Output the [x, y] coordinate of the center of the cell containing the given text.  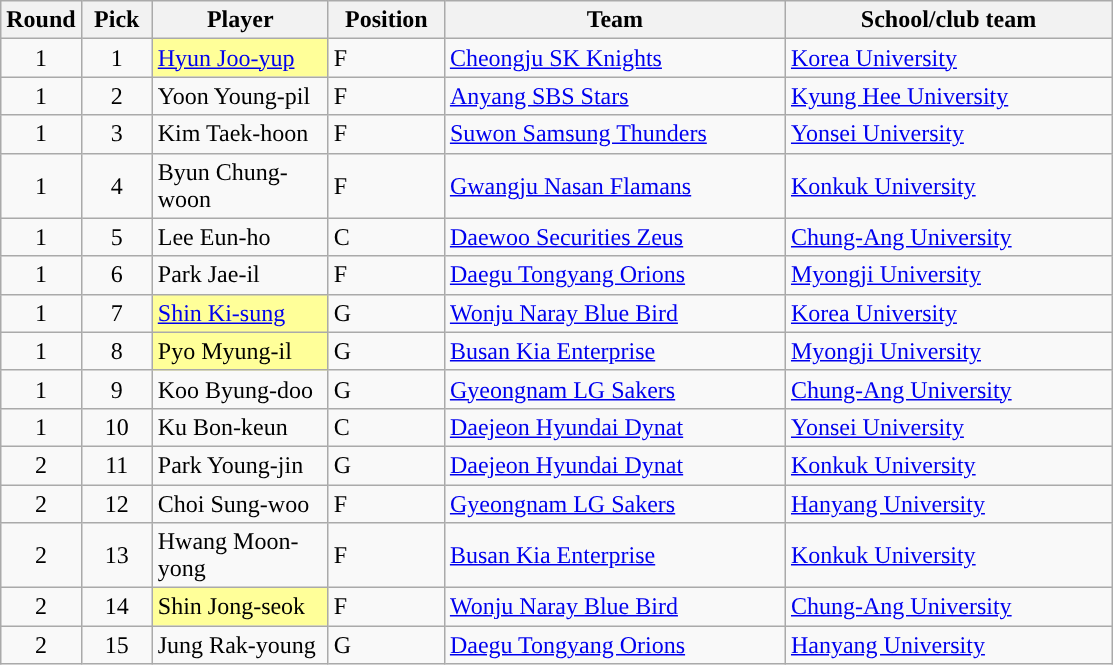
Koo Byung-doo [240, 389]
Gwangju Nasan Flamans [614, 186]
Ku Bon-keun [240, 427]
4 [116, 186]
3 [116, 134]
5 [116, 237]
Suwon Samsung Thunders [614, 134]
Jung Rak-young [240, 645]
11 [116, 465]
Shin Ki-sung [240, 313]
Hyun Joo-yup [240, 58]
10 [116, 427]
6 [116, 275]
Round [41, 20]
Shin Jong-seok [240, 607]
14 [116, 607]
8 [116, 351]
Park Young-jin [240, 465]
Choi Sung-woo [240, 503]
15 [116, 645]
13 [116, 556]
Yoon Young-pil [240, 96]
Lee Eun-ho [240, 237]
Pick [116, 20]
Team [614, 20]
Player [240, 20]
Hwang Moon-yong [240, 556]
Kyung Hee University [948, 96]
12 [116, 503]
Daewoo Securities Zeus [614, 237]
Park Jae-il [240, 275]
Position [386, 20]
Cheongju SK Knights [614, 58]
Anyang SBS Stars [614, 96]
9 [116, 389]
7 [116, 313]
Pyo Myung-il [240, 351]
School/club team [948, 20]
Kim Taek-hoon [240, 134]
Byun Chung-woon [240, 186]
